Detect which cell encompasses the target text, then output its (X, Y) center coordinate. 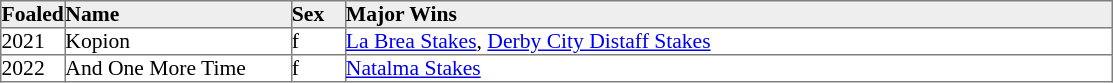
Kopion (178, 42)
Major Wins (728, 14)
2022 (33, 68)
And One More Time (178, 68)
La Brea Stakes, Derby City Distaff Stakes (728, 42)
Foaled (33, 14)
Natalma Stakes (728, 68)
Name (178, 14)
Sex (318, 14)
2021 (33, 42)
